Search for the cell housing the specified text and yield its (X, Y) center coordinate. 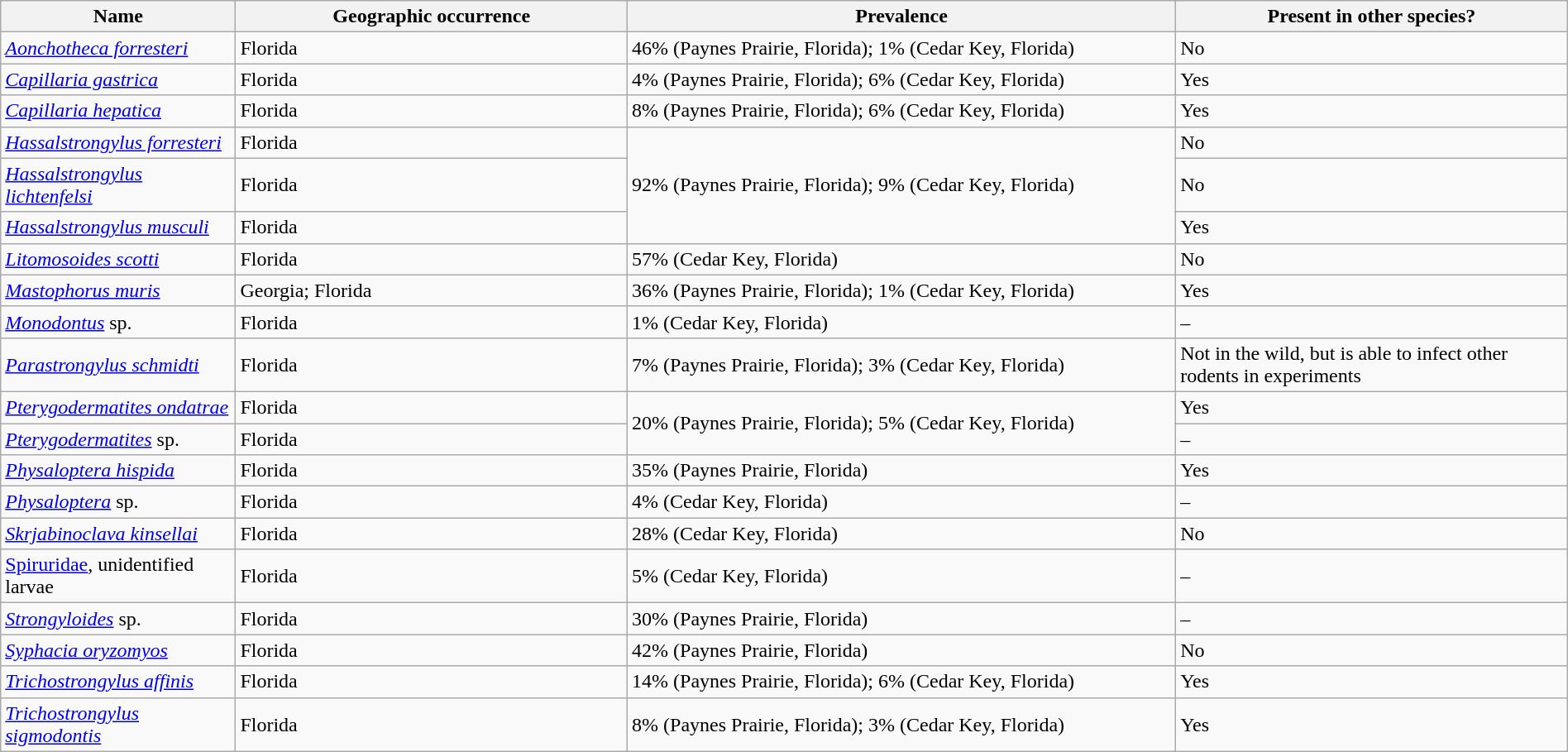
8% (Paynes Prairie, Florida); 3% (Cedar Key, Florida) (901, 725)
Aonchotheca forresteri (118, 48)
Hassalstrongylus lichtenfelsi (118, 185)
Physaloptera sp. (118, 502)
Trichostrongylus affinis (118, 682)
5% (Cedar Key, Florida) (901, 576)
Name (118, 17)
42% (Paynes Prairie, Florida) (901, 650)
Capillaria hepatica (118, 111)
Mastophorus muris (118, 290)
Strongyloides sp. (118, 619)
Skrjabinoclava kinsellai (118, 534)
46% (Paynes Prairie, Florida); 1% (Cedar Key, Florida) (901, 48)
Prevalence (901, 17)
Hassalstrongylus forresteri (118, 142)
28% (Cedar Key, Florida) (901, 534)
Not in the wild, but is able to infect other rodents in experiments (1372, 364)
20% (Paynes Prairie, Florida); 5% (Cedar Key, Florida) (901, 423)
Pterygodermatites ondatrae (118, 407)
4% (Cedar Key, Florida) (901, 502)
35% (Paynes Prairie, Florida) (901, 471)
7% (Paynes Prairie, Florida); 3% (Cedar Key, Florida) (901, 364)
30% (Paynes Prairie, Florida) (901, 619)
Spiruridae, unidentified larvae (118, 576)
Hassalstrongylus musculi (118, 228)
Georgia; Florida (432, 290)
8% (Paynes Prairie, Florida); 6% (Cedar Key, Florida) (901, 111)
57% (Cedar Key, Florida) (901, 259)
Monodontus sp. (118, 322)
Trichostrongylus sigmodontis (118, 725)
Present in other species? (1372, 17)
Geographic occurrence (432, 17)
Capillaria gastrica (118, 79)
Physaloptera hispida (118, 471)
14% (Paynes Prairie, Florida); 6% (Cedar Key, Florida) (901, 682)
92% (Paynes Prairie, Florida); 9% (Cedar Key, Florida) (901, 185)
1% (Cedar Key, Florida) (901, 322)
4% (Paynes Prairie, Florida); 6% (Cedar Key, Florida) (901, 79)
Litomosoides scotti (118, 259)
36% (Paynes Prairie, Florida); 1% (Cedar Key, Florida) (901, 290)
Parastrongylus schmidti (118, 364)
Pterygodermatites sp. (118, 439)
Syphacia oryzomyos (118, 650)
